Locate the cell with the specified text and output its [x, y] center coordinate. 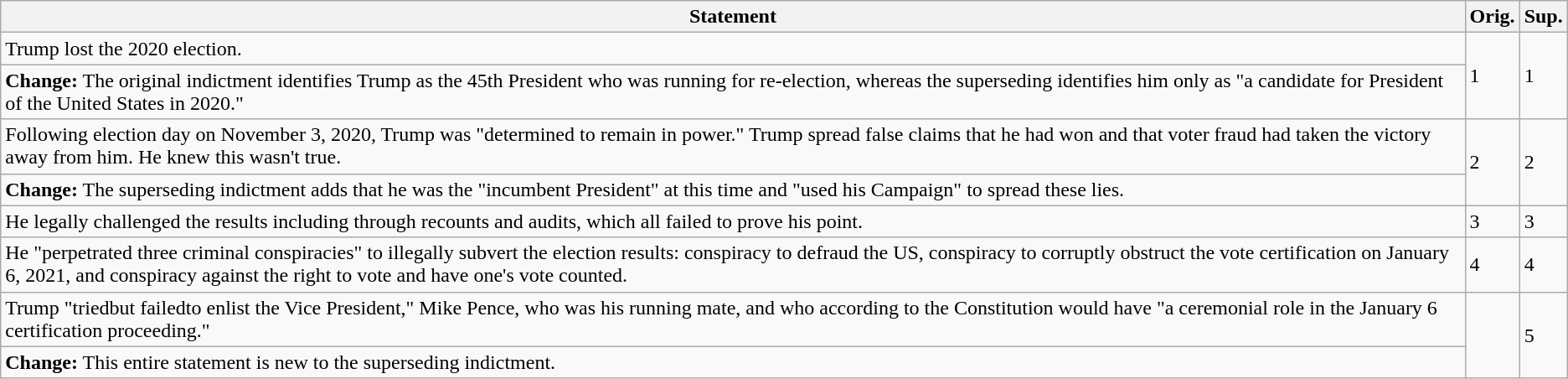
Change: This entire statement is new to the superseding indictment. [733, 362]
Sup. [1543, 17]
Change: The superseding indictment adds that he was the "incumbent President" at this time and "used his Campaign" to spread these lies. [733, 189]
He legally challenged the results including through recounts and audits, which all failed to prove his point. [733, 221]
Statement [733, 17]
Orig. [1493, 17]
5 [1543, 335]
Trump lost the 2020 election. [733, 49]
